Search for the cell housing the specified text and yield its [X, Y] center coordinate. 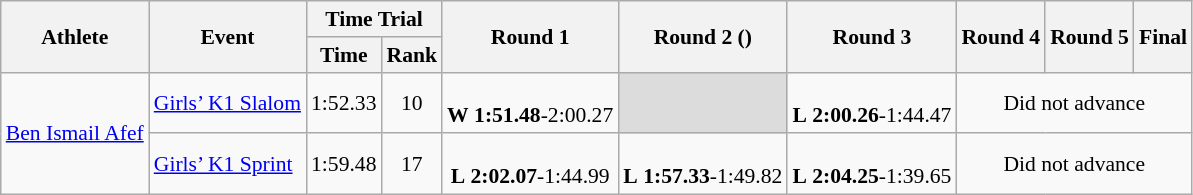
L 2:00.26-1:44.47 [872, 102]
10 [412, 102]
Round 1 [530, 36]
L 2:04.25-1:39.65 [872, 164]
L 2:02.07-1:44.99 [530, 164]
1:52.33 [344, 102]
Final [1163, 36]
Event [228, 36]
Round 2 () [702, 36]
Rank [412, 55]
Girls’ K1 Sprint [228, 164]
Athlete [75, 36]
Girls’ K1 Slalom [228, 102]
Ben Ismail Afef [75, 133]
Round 4 [1000, 36]
Round 5 [1090, 36]
L 1:57.33-1:49.82 [702, 164]
Time Trial [374, 19]
Time [344, 55]
1:59.48 [344, 164]
17 [412, 164]
Round 3 [872, 36]
W 1:51.48-2:00.27 [530, 102]
